Determine the [X, Y] coordinate at the center of the cell enclosing the given text.  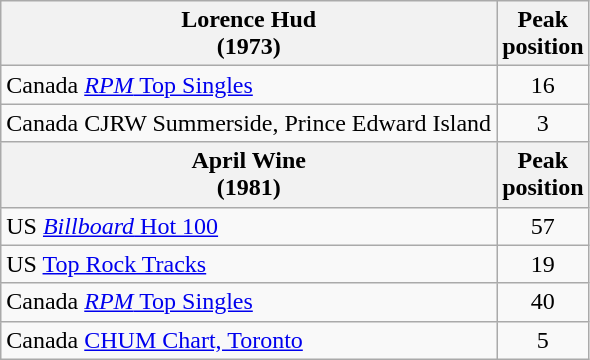
Canada CHUM Chart, Toronto [249, 340]
16 [543, 85]
US Top Rock Tracks [249, 264]
40 [543, 302]
Canada CJRW Summerside, Prince Edward Island [249, 123]
Lorence Hud(1973) [249, 34]
19 [543, 264]
57 [543, 226]
3 [543, 123]
US Billboard Hot 100 [249, 226]
April Wine(1981) [249, 174]
5 [543, 340]
